Determine the (x, y) coordinate at the center of the cell enclosing the given text.  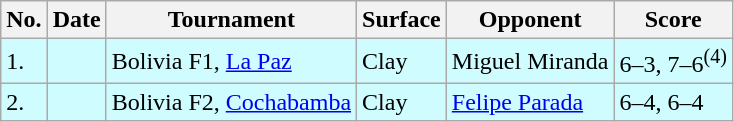
Miguel Miranda (530, 62)
Date (76, 20)
6–3, 7–6(4) (673, 62)
Opponent (530, 20)
Bolivia F2, Cochabamba (231, 102)
Tournament (231, 20)
Bolivia F1, La Paz (231, 62)
Surface (402, 20)
Felipe Parada (530, 102)
No. (24, 20)
6–4, 6–4 (673, 102)
2. (24, 102)
1. (24, 62)
Score (673, 20)
